Output the [X, Y] coordinate of the center of the cell containing the given text.  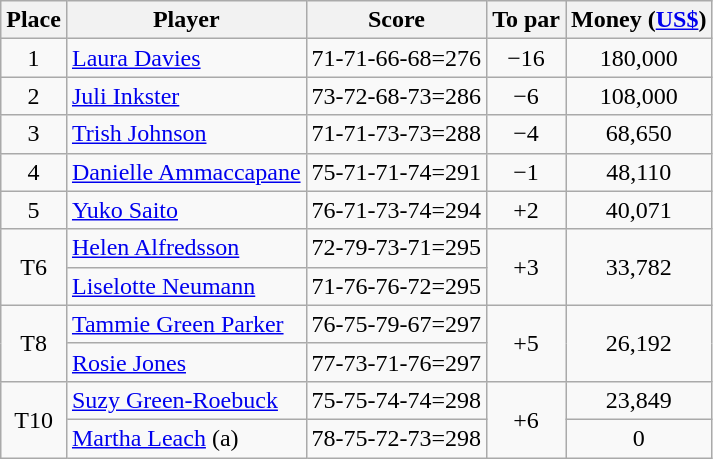
72-79-73-71=295 [396, 248]
To par [526, 20]
Money (US$) [639, 20]
+3 [526, 267]
180,000 [639, 58]
−4 [526, 134]
+5 [526, 343]
75-71-71-74=291 [396, 172]
71-71-73-73=288 [396, 134]
71-71-66-68=276 [396, 58]
5 [34, 210]
Tammie Green Parker [186, 324]
4 [34, 172]
108,000 [639, 96]
0 [639, 438]
78-75-72-73=298 [396, 438]
T6 [34, 267]
68,650 [639, 134]
Laura Davies [186, 58]
76-75-79-67=297 [396, 324]
73-72-68-73=286 [396, 96]
Liselotte Neumann [186, 286]
Suzy Green-Roebuck [186, 400]
T8 [34, 343]
2 [34, 96]
Score [396, 20]
77-73-71-76=297 [396, 362]
+2 [526, 210]
Martha Leach (a) [186, 438]
Yuko Saito [186, 210]
76-71-73-74=294 [396, 210]
48,110 [639, 172]
Trish Johnson [186, 134]
33,782 [639, 267]
Danielle Ammaccapane [186, 172]
3 [34, 134]
71-76-76-72=295 [396, 286]
26,192 [639, 343]
−6 [526, 96]
75-75-74-74=298 [396, 400]
T10 [34, 419]
+6 [526, 419]
Place [34, 20]
1 [34, 58]
Helen Alfredsson [186, 248]
Juli Inkster [186, 96]
Rosie Jones [186, 362]
23,849 [639, 400]
−16 [526, 58]
40,071 [639, 210]
Player [186, 20]
−1 [526, 172]
